Identify which cell holds the provided text, then report its [X, Y] central coordinate. 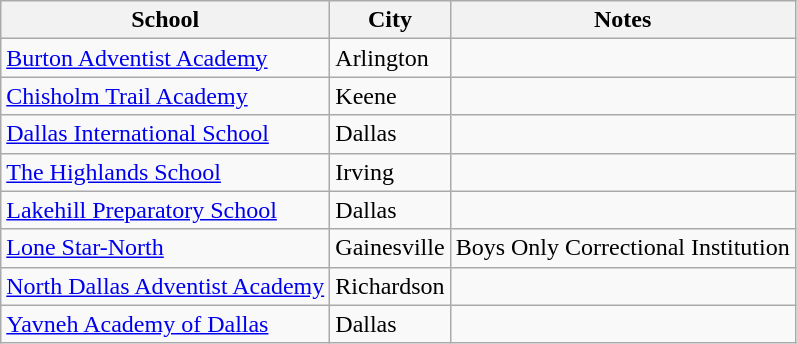
Lone Star-North [166, 248]
Yavneh Academy of Dallas [166, 324]
Chisholm Trail Academy [166, 96]
Irving [390, 172]
Dallas International School [166, 134]
Richardson [390, 286]
School [166, 20]
Burton Adventist Academy [166, 58]
Notes [622, 20]
Boys Only Correctional Institution [622, 248]
Lakehill Preparatory School [166, 210]
Keene [390, 96]
Gainesville [390, 248]
Arlington [390, 58]
North Dallas Adventist Academy [166, 286]
City [390, 20]
The Highlands School [166, 172]
